Scan for the cell matching the given text and deliver its (X, Y) coordinate at center. 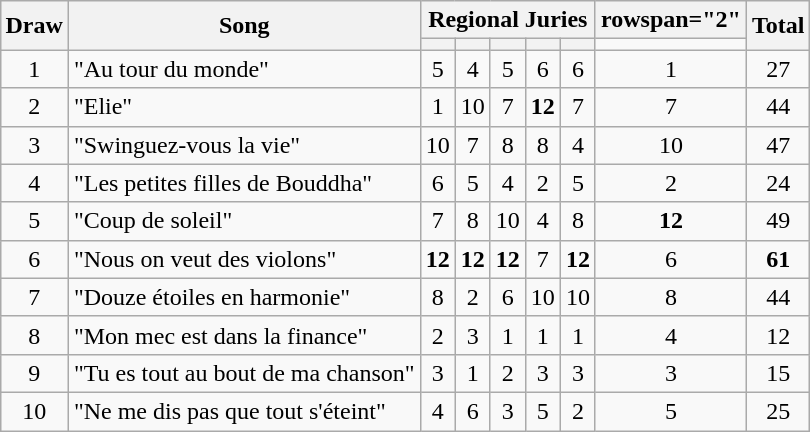
24 (778, 183)
"Les petites filles de Bouddha" (244, 183)
"Au tour du monde" (244, 69)
15 (778, 373)
61 (778, 259)
Regional Juries (508, 20)
"Ne me dis pas que tout s'éteint" (244, 411)
9 (34, 373)
49 (778, 221)
"Nous on veut des violons" (244, 259)
"Mon mec est dans la finance" (244, 335)
47 (778, 145)
Draw (34, 26)
"Douze étoiles en harmonie" (244, 297)
"Swinguez-vous la vie" (244, 145)
25 (778, 411)
rowspan="2" (670, 20)
27 (778, 69)
Song (244, 26)
Total (778, 26)
"Coup de soleil" (244, 221)
"Tu es tout au bout de ma chanson" (244, 373)
"Elie" (244, 107)
